From the cell containing the given text, extract its center point as (X, Y) coordinate. 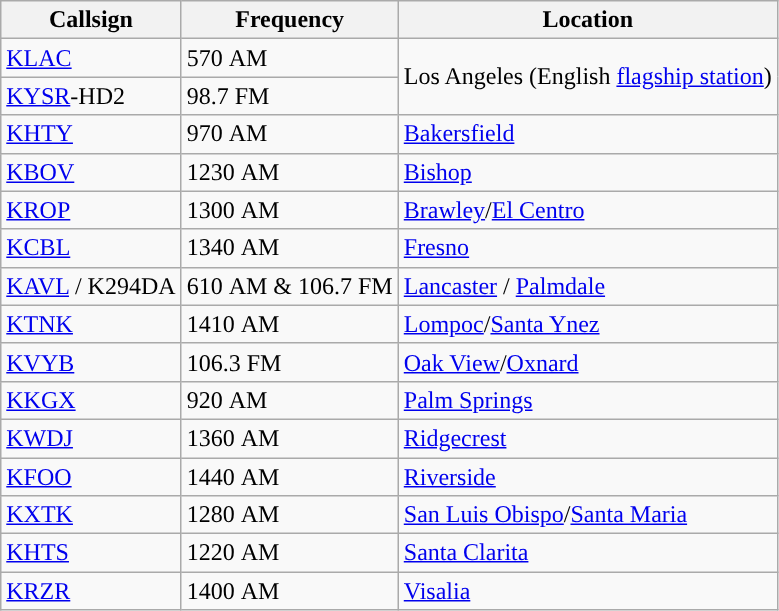
KAVL / K294DA (91, 286)
570 AM (290, 58)
1340 AM (290, 248)
1410 AM (290, 324)
KKGX (91, 400)
KYSR-HD2 (91, 96)
1300 AM (290, 210)
Bishop (588, 172)
1400 AM (290, 591)
KHTS (91, 553)
KBOV (91, 172)
KTNK (91, 324)
Callsign (91, 20)
KFOO (91, 477)
610 AM & 106.7 FM (290, 286)
KVYB (91, 362)
KWDJ (91, 438)
920 AM (290, 400)
Santa Clarita (588, 553)
KXTK (91, 515)
1230 AM (290, 172)
106.3 FM (290, 362)
KCBL (91, 248)
1440 AM (290, 477)
Ridgecrest (588, 438)
Visalia (588, 591)
Frequency (290, 20)
Riverside (588, 477)
1220 AM (290, 553)
Palm Springs (588, 400)
Bakersfield (588, 134)
Lancaster / Palmdale (588, 286)
1360 AM (290, 438)
Brawley/El Centro (588, 210)
Oak View/Oxnard (588, 362)
KHTY (91, 134)
San Luis Obispo/Santa Maria (588, 515)
Lompoc/Santa Ynez (588, 324)
Location (588, 20)
KROP (91, 210)
Fresno (588, 248)
Los Angeles (English flagship station) (588, 77)
970 AM (290, 134)
KLAC (91, 58)
98.7 FM (290, 96)
1280 AM (290, 515)
KRZR (91, 591)
